Identify which cell holds the provided text, then report its (X, Y) central coordinate. 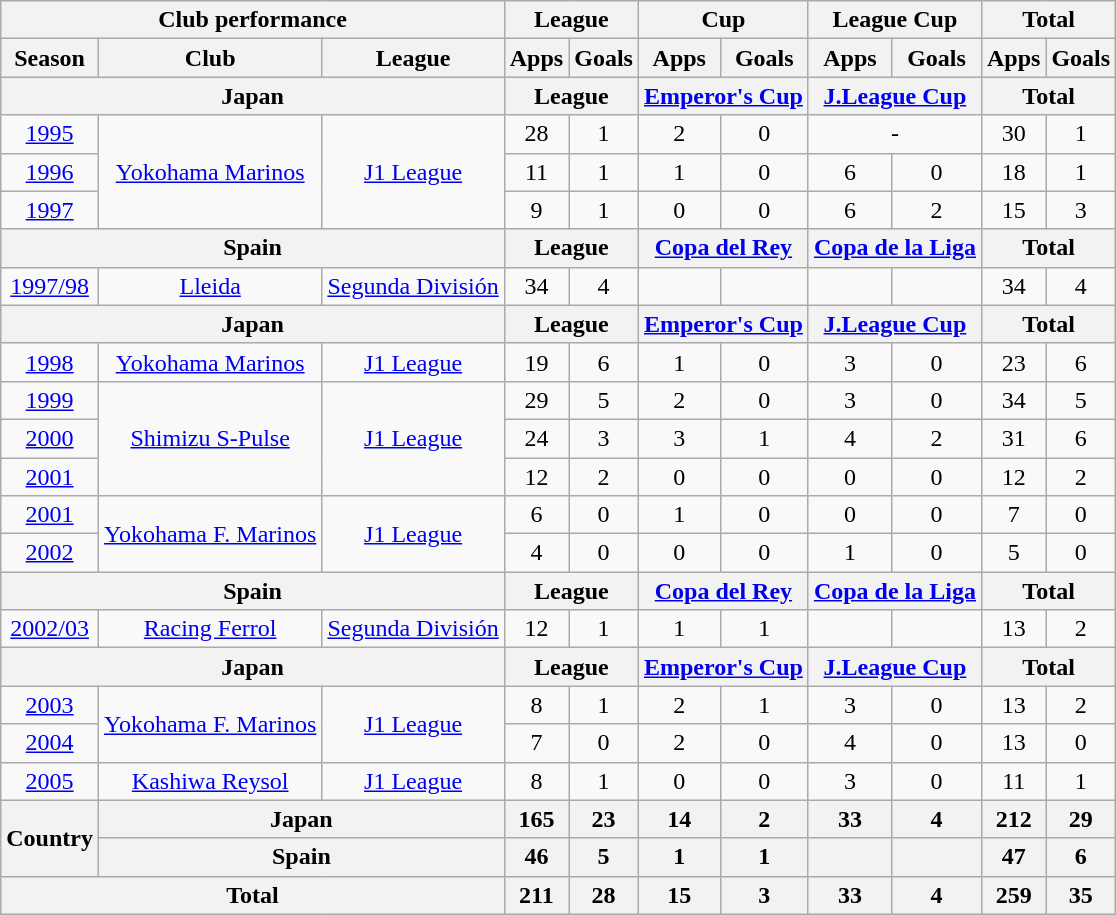
1998 (50, 362)
- (894, 134)
2004 (50, 743)
2005 (50, 781)
1997 (50, 210)
259 (1013, 895)
Country (50, 838)
18 (1013, 172)
14 (679, 819)
2002 (50, 553)
9 (536, 210)
165 (536, 819)
Cup (723, 20)
47 (1013, 857)
212 (1013, 819)
Season (50, 58)
1996 (50, 172)
1995 (50, 134)
Club performance (253, 20)
30 (1013, 134)
Kashiwa Reysol (210, 781)
League Cup (894, 20)
1999 (50, 400)
19 (536, 362)
Club (210, 58)
211 (536, 895)
Lleida (210, 286)
Shimizu S-Pulse (210, 438)
31 (1013, 438)
Racing Ferrol (210, 629)
24 (536, 438)
2002/03 (50, 629)
2003 (50, 705)
1997/98 (50, 286)
2000 (50, 438)
35 (1081, 895)
46 (536, 857)
